Detect which cell encompasses the target text, then output its [X, Y] center coordinate. 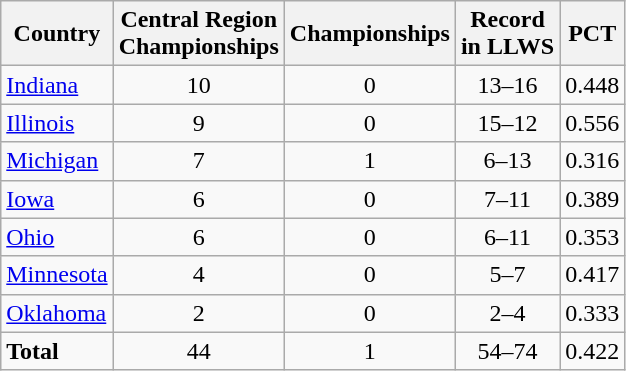
0.333 [592, 313]
Total [57, 351]
0.556 [592, 123]
44 [198, 351]
Oklahoma [57, 313]
0.353 [592, 237]
Recordin LLWS [507, 34]
6–13 [507, 161]
Michigan [57, 161]
10 [198, 85]
4 [198, 275]
13–16 [507, 85]
Illinois [57, 123]
2–4 [507, 313]
Iowa [57, 199]
Central RegionChampionships [198, 34]
0.422 [592, 351]
7–11 [507, 199]
7 [198, 161]
15–12 [507, 123]
0.389 [592, 199]
9 [198, 123]
5–7 [507, 275]
Indiana [57, 85]
Ohio [57, 237]
Minnesota [57, 275]
Championships [370, 34]
6–11 [507, 237]
PCT [592, 34]
2 [198, 313]
0.316 [592, 161]
0.417 [592, 275]
54–74 [507, 351]
Country [57, 34]
0.448 [592, 85]
